Return the [x, y] coordinate for the center point of the cell that contains the specified text.  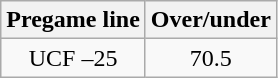
UCF –25 [74, 58]
70.5 [210, 58]
Pregame line [74, 20]
Over/under [210, 20]
